Scan for the cell matching the given text and deliver its (X, Y) coordinate at center. 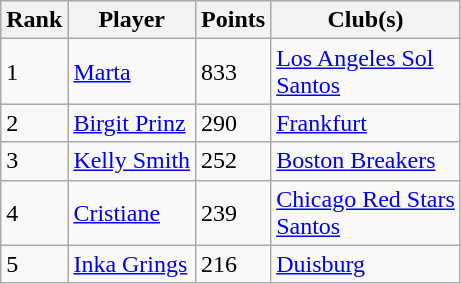
290 (234, 123)
4 (34, 212)
Frankfurt (366, 123)
Player (132, 20)
Duisburg (366, 264)
5 (34, 264)
Cristiane (132, 212)
1 (34, 72)
3 (34, 161)
252 (234, 161)
Inka Grings (132, 264)
Kelly Smith (132, 161)
Birgit Prinz (132, 123)
Chicago Red Stars Santos (366, 212)
Club(s) (366, 20)
Los Angeles Sol Santos (366, 72)
833 (234, 72)
Marta (132, 72)
Points (234, 20)
Rank (34, 20)
Boston Breakers (366, 161)
216 (234, 264)
2 (34, 123)
239 (234, 212)
